Return the (X, Y) coordinate for the center point of the cell that contains the specified text.  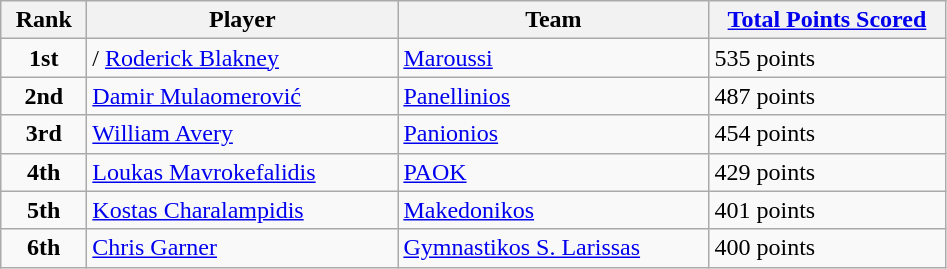
William Avery (242, 134)
3rd (44, 134)
Panellinios (554, 96)
429 points (827, 172)
PAOK (554, 172)
Makedonikos (554, 210)
Gymnastikos S. Larissas (554, 248)
Maroussi (554, 58)
535 points (827, 58)
1st (44, 58)
Loukas Mavrokefalidis (242, 172)
Team (554, 20)
/ Roderick Blakney (242, 58)
Player (242, 20)
454 points (827, 134)
2nd (44, 96)
Kostas Charalampidis (242, 210)
5th (44, 210)
Rank (44, 20)
Damir Mulaomerović (242, 96)
400 points (827, 248)
Total Points Scored (827, 20)
6th (44, 248)
Chris Garner (242, 248)
4th (44, 172)
401 points (827, 210)
Panionios (554, 134)
487 points (827, 96)
